Detect which cell encompasses the target text, then output its [x, y] center coordinate. 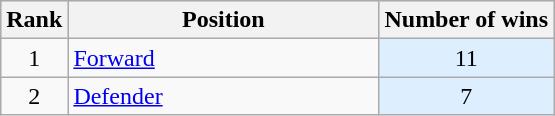
2 [34, 96]
Position [224, 20]
7 [466, 96]
Defender [224, 96]
Number of wins [466, 20]
Rank [34, 20]
11 [466, 58]
Forward [224, 58]
1 [34, 58]
